Scan for the cell matching the given text and deliver its (X, Y) coordinate at center. 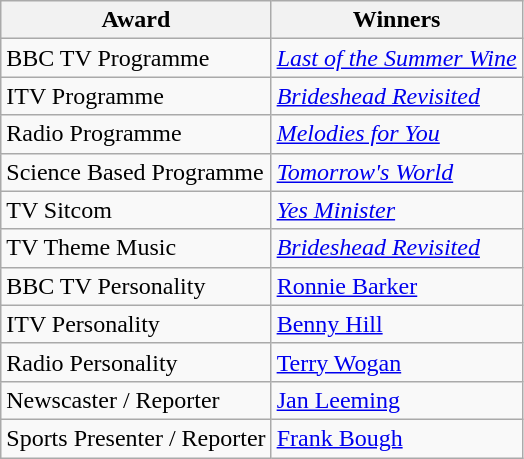
Tomorrow's World (396, 172)
Terry Wogan (396, 362)
Sports Presenter / Reporter (136, 438)
ITV Personality (136, 324)
TV Sitcom (136, 210)
Radio Programme (136, 134)
Last of the Summer Wine (396, 58)
Jan Leeming (396, 400)
Yes Minister (396, 210)
BBC TV Personality (136, 286)
Radio Personality (136, 362)
Award (136, 20)
Benny Hill (396, 324)
ITV Programme (136, 96)
Newscaster / Reporter (136, 400)
TV Theme Music (136, 248)
Melodies for You (396, 134)
Winners (396, 20)
Science Based Programme (136, 172)
Ronnie Barker (396, 286)
Frank Bough (396, 438)
BBC TV Programme (136, 58)
